Output the (x, y) coordinate of the center of the cell containing the given text.  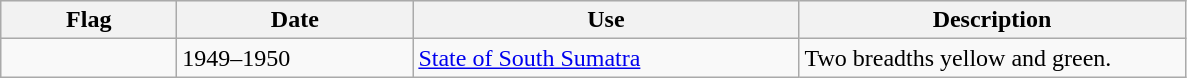
State of South Sumatra (606, 58)
Use (606, 20)
Description (992, 20)
Flag (89, 20)
Two breadths yellow and green. (992, 58)
1949–1950 (295, 58)
Date (295, 20)
